For the text-containing cell, return its midpoint in (x, y) coordinate format. 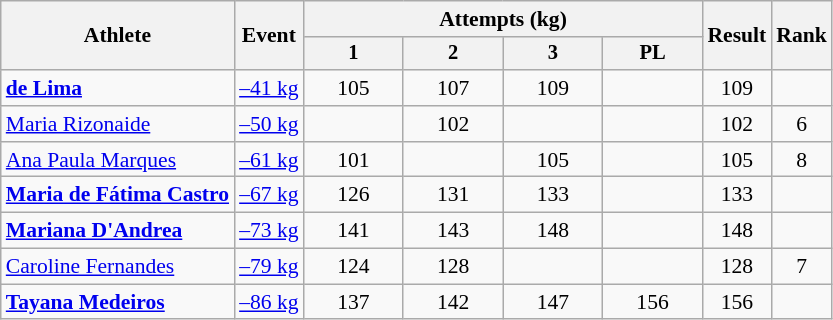
Athlete (118, 36)
6 (802, 124)
107 (453, 88)
141 (354, 231)
–61 kg (268, 160)
8 (802, 160)
–79 kg (268, 267)
7 (802, 267)
131 (453, 195)
124 (354, 267)
Mariana D'Andrea (118, 231)
–67 kg (268, 195)
143 (453, 231)
3 (553, 54)
–73 kg (268, 231)
Ana Paula Marques (118, 160)
Maria de Fátima Castro (118, 195)
Tayana Medeiros (118, 302)
147 (553, 302)
Event (268, 36)
Result (736, 36)
–50 kg (268, 124)
PL (653, 54)
101 (354, 160)
1 (354, 54)
126 (354, 195)
Maria Rizonaide (118, 124)
Caroline Fernandes (118, 267)
Rank (802, 36)
de Lima (118, 88)
–86 kg (268, 302)
2 (453, 54)
142 (453, 302)
–41 kg (268, 88)
Attempts (kg) (504, 19)
137 (354, 302)
